Output the [x, y] coordinate of the center of the cell containing the given text.  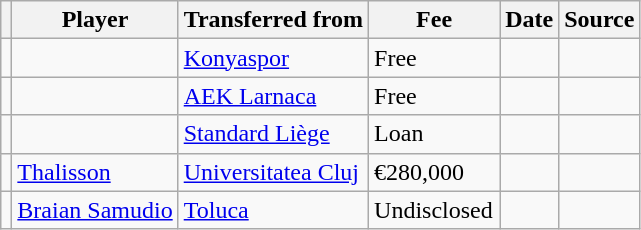
Braian Samudio [95, 210]
Undisclosed [434, 210]
Toluca [273, 210]
Standard Liège [273, 134]
€280,000 [434, 172]
Konyaspor [273, 58]
Fee [434, 20]
Universitatea Cluj [273, 172]
Source [600, 20]
AEK Larnaca [273, 96]
Loan [434, 134]
Transferred from [273, 20]
Date [530, 20]
Thalisson [95, 172]
Player [95, 20]
